Return the (X, Y) coordinate for the center point of the cell that contains the specified text.  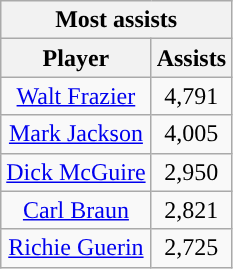
Mark Jackson (76, 134)
Walt Frazier (76, 96)
Most assists (116, 20)
4,791 (191, 96)
4,005 (191, 134)
Richie Guerin (76, 248)
2,821 (191, 210)
2,725 (191, 248)
2,950 (191, 172)
Assists (191, 58)
Carl Braun (76, 210)
Player (76, 58)
Dick McGuire (76, 172)
